From the cell containing the given text, extract its center point as (X, Y) coordinate. 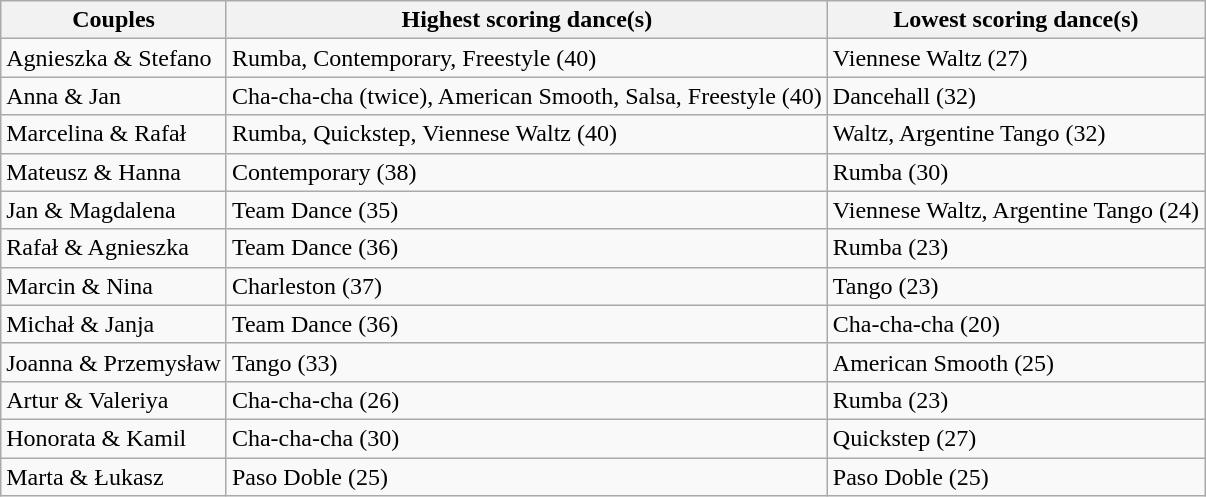
Quickstep (27) (1016, 438)
Rafał & Agnieszka (114, 248)
Cha-cha-cha (26) (526, 400)
Team Dance (35) (526, 210)
Honorata & Kamil (114, 438)
Contemporary (38) (526, 172)
Lowest scoring dance(s) (1016, 20)
Anna & Jan (114, 96)
Marcin & Nina (114, 286)
Cha-cha-cha (20) (1016, 324)
Viennese Waltz, Argentine Tango (24) (1016, 210)
Viennese Waltz (27) (1016, 58)
Mateusz & Hanna (114, 172)
Waltz, Argentine Tango (32) (1016, 134)
Cha-cha-cha (30) (526, 438)
Highest scoring dance(s) (526, 20)
Marcelina & Rafał (114, 134)
Rumba, Contemporary, Freestyle (40) (526, 58)
Michał & Janja (114, 324)
Couples (114, 20)
Rumba, Quickstep, Viennese Waltz (40) (526, 134)
Charleston (37) (526, 286)
Tango (23) (1016, 286)
Marta & Łukasz (114, 477)
Jan & Magdalena (114, 210)
Rumba (30) (1016, 172)
Cha-cha-cha (twice), American Smooth, Salsa, Freestyle (40) (526, 96)
Dancehall (32) (1016, 96)
Agnieszka & Stefano (114, 58)
American Smooth (25) (1016, 362)
Joanna & Przemysław (114, 362)
Artur & Valeriya (114, 400)
Tango (33) (526, 362)
